Capture the cell that displays the provided text and extract its (X, Y) central coordinate. 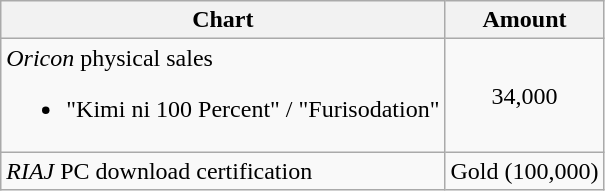
34,000 (524, 96)
RIAJ PC download certification (223, 171)
Chart (223, 20)
Oricon physical sales"Kimi ni 100 Percent" / "Furisodation" (223, 96)
Amount (524, 20)
Gold (100,000) (524, 171)
